Output the [x, y] coordinate of the center of the cell containing the given text.  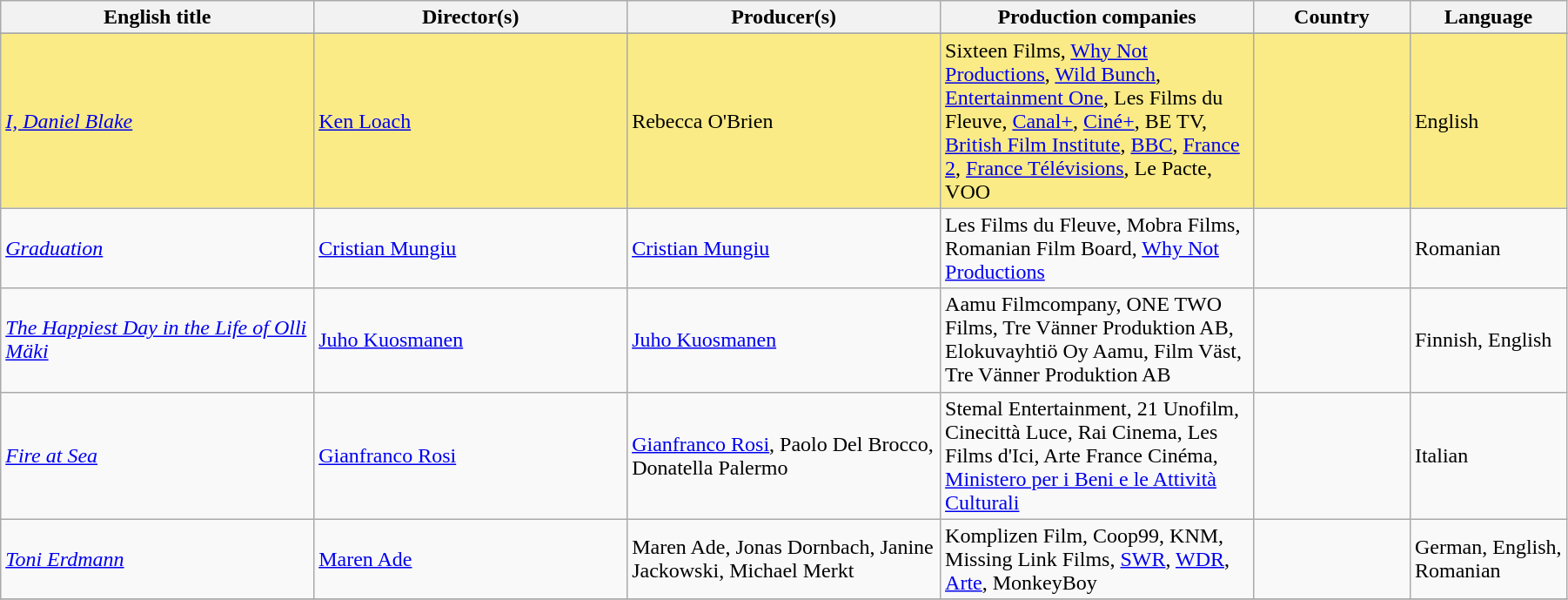
Ken Loach [471, 121]
Graduation [157, 248]
Fire at Sea [157, 455]
Language [1488, 17]
Rebecca O'Brien [784, 121]
English [1488, 121]
I, Daniel Blake [157, 121]
Maren Ade, Jonas Dornbach, Janine Jackowski, Michael Merkt [784, 559]
Komplizen Film, Coop99, KNM, Missing Link Films, SWR, WDR, Arte, MonkeyBoy [1097, 559]
Gianfranco Rosi, Paolo Del Brocco, Donatella Palermo [784, 455]
Aamu Filmcompany, ONE TWO Films, Tre Vänner Produktion AB, Elokuvayhtiö Oy Aamu, Film Väst, Tre Vänner Produktion AB [1097, 340]
Romanian [1488, 248]
Country [1331, 17]
Finnish, English [1488, 340]
Director(s) [471, 17]
Italian [1488, 455]
English title [157, 17]
Maren Ade [471, 559]
German, English, Romanian [1488, 559]
Toni Erdmann [157, 559]
Stemal Entertainment, 21 Unofilm, Cinecittà Luce, Rai Cinema, Les Films d'Ici, Arte France Cinéma, Ministero per i Beni e le Attività Culturali [1097, 455]
Producer(s) [784, 17]
Production companies [1097, 17]
Les Films du Fleuve, Mobra Films, Romanian Film Board, Why Not Productions [1097, 248]
Gianfranco Rosi [471, 455]
The Happiest Day in the Life of Olli Mäki [157, 340]
